Determine the [x, y] coordinate at the center of the cell enclosing the given text.  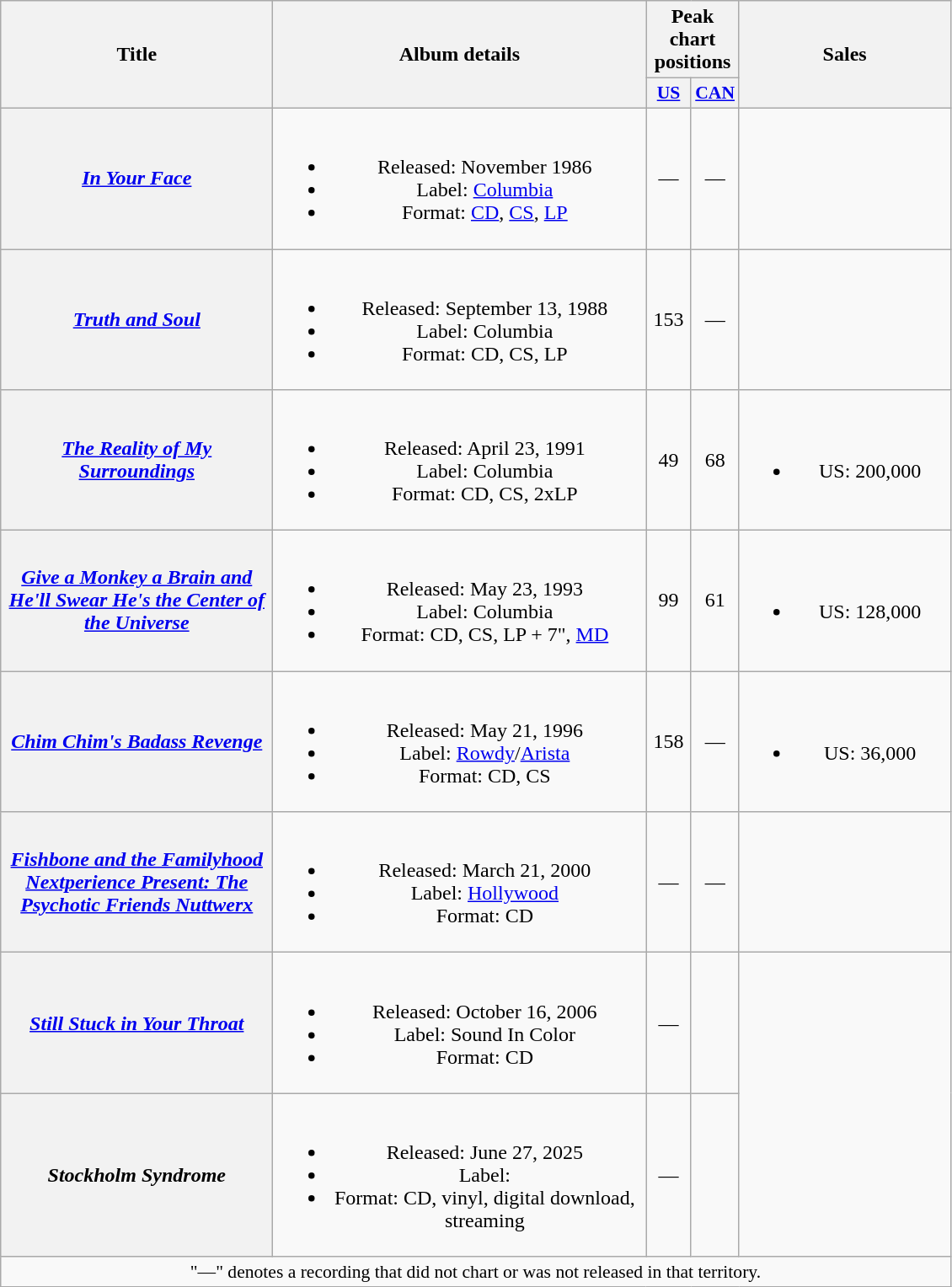
Truth and Soul [136, 320]
Sales [844, 55]
Released: September 13, 1988Label: ColumbiaFormat: CD, CS, LP [460, 320]
Title [136, 55]
Released: June 27, 2025Label:Format: CD, vinyl, digital download, streaming [460, 1175]
Give a Monkey a Brain and He'll Swear He's the Center of the Universe [136, 601]
Still Stuck in Your Throat [136, 1023]
Album details [460, 55]
Released: November 1986Label: ColumbiaFormat: CD, CS, LP [460, 179]
99 [669, 601]
"—" denotes a recording that did not chart or was not released in that territory. [475, 1272]
US: 200,000 [844, 460]
US: 128,000 [844, 601]
68 [714, 460]
US [669, 93]
Peak chart positions [693, 40]
CAN [714, 93]
49 [669, 460]
Fishbone and the Familyhood Nextperience Present: The Psychotic Friends Nuttwerx [136, 883]
61 [714, 601]
Stockholm Syndrome [136, 1175]
Released: April 23, 1991Label: ColumbiaFormat: CD, CS, 2xLP [460, 460]
Released: May 21, 1996Label: Rowdy/AristaFormat: CD, CS [460, 741]
Released: March 21, 2000Label: HollywoodFormat: CD [460, 883]
In Your Face [136, 179]
The Reality of My Surroundings [136, 460]
158 [669, 741]
Released: October 16, 2006Label: Sound In ColorFormat: CD [460, 1023]
153 [669, 320]
Chim Chim's Badass Revenge [136, 741]
Released: May 23, 1993Label: ColumbiaFormat: CD, CS, LP + 7", MD [460, 601]
US: 36,000 [844, 741]
